Return the (x, y) coordinate for the center point of the cell that contains the specified text.  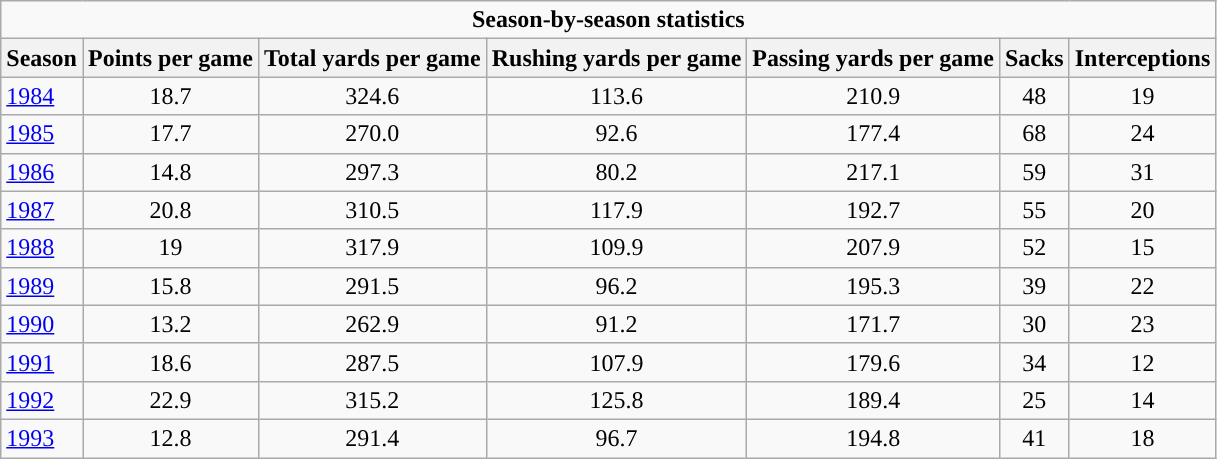
Season-by-season statistics (608, 20)
113.6 (616, 96)
194.8 (874, 438)
1989 (42, 286)
52 (1034, 248)
189.4 (874, 400)
107.9 (616, 362)
1988 (42, 248)
20.8 (170, 210)
1985 (42, 134)
297.3 (372, 172)
30 (1034, 324)
Season (42, 58)
291.4 (372, 438)
125.8 (616, 400)
210.9 (874, 96)
23 (1142, 324)
Passing yards per game (874, 58)
1993 (42, 438)
55 (1034, 210)
48 (1034, 96)
270.0 (372, 134)
34 (1034, 362)
177.4 (874, 134)
18.6 (170, 362)
41 (1034, 438)
15 (1142, 248)
1992 (42, 400)
Rushing yards per game (616, 58)
1986 (42, 172)
13.2 (170, 324)
310.5 (372, 210)
24 (1142, 134)
Sacks (1034, 58)
39 (1034, 286)
195.3 (874, 286)
20 (1142, 210)
18.7 (170, 96)
317.9 (372, 248)
291.5 (372, 286)
179.6 (874, 362)
96.7 (616, 438)
1990 (42, 324)
12.8 (170, 438)
68 (1034, 134)
1984 (42, 96)
171.7 (874, 324)
324.6 (372, 96)
315.2 (372, 400)
192.7 (874, 210)
14 (1142, 400)
25 (1034, 400)
15.8 (170, 286)
17.7 (170, 134)
Total yards per game (372, 58)
1991 (42, 362)
96.2 (616, 286)
1987 (42, 210)
12 (1142, 362)
18 (1142, 438)
262.9 (372, 324)
80.2 (616, 172)
207.9 (874, 248)
109.9 (616, 248)
Points per game (170, 58)
14.8 (170, 172)
59 (1034, 172)
217.1 (874, 172)
22.9 (170, 400)
31 (1142, 172)
117.9 (616, 210)
22 (1142, 286)
91.2 (616, 324)
Interceptions (1142, 58)
92.6 (616, 134)
287.5 (372, 362)
